Detect which cell encompasses the target text, then output its (X, Y) center coordinate. 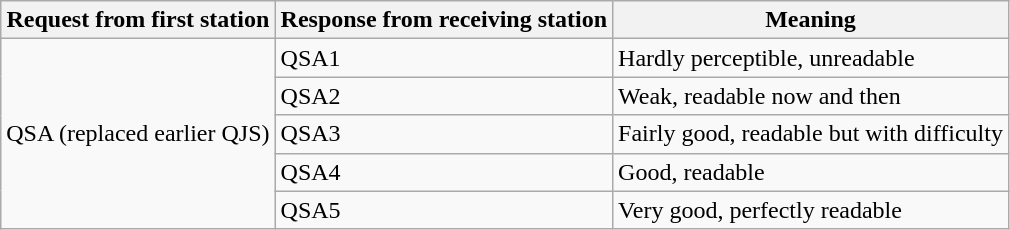
Good, readable (811, 172)
Fairly good, readable but with difficulty (811, 134)
Very good, perfectly readable (811, 210)
QSA1 (444, 58)
QSA3 (444, 134)
QSA4 (444, 172)
QSA5 (444, 210)
Meaning (811, 20)
Weak, readable now and then (811, 96)
Hardly perceptible, unreadable (811, 58)
Response from receiving station (444, 20)
QSA2 (444, 96)
QSA (replaced earlier QJS) (138, 134)
Request from first station (138, 20)
